Extract the (X, Y) coordinate from the center of the cell holding the provided text.  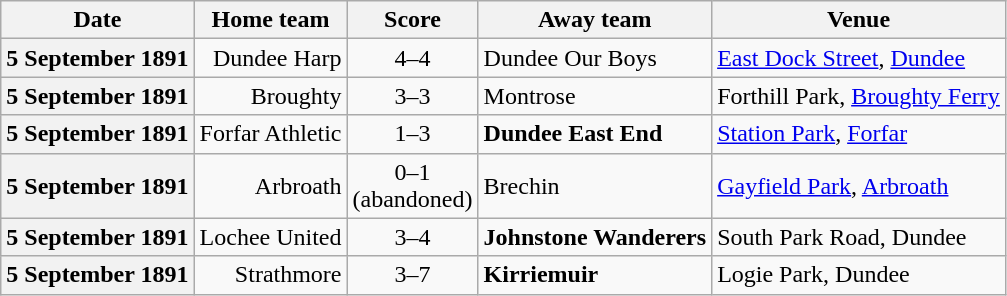
Strathmore (270, 275)
1–3 (412, 134)
Broughty (270, 96)
Station Park, Forfar (859, 134)
Home team (270, 20)
East Dock Street, Dundee (859, 58)
Logie Park, Dundee (859, 275)
Dundee Our Boys (595, 58)
3–4 (412, 237)
Venue (859, 20)
4–4 (412, 58)
0–1(abandoned) (412, 186)
3–7 (412, 275)
Lochee United (270, 237)
Dundee Harp (270, 58)
Gayfield Park, Arbroath (859, 186)
South Park Road, Dundee (859, 237)
3–3 (412, 96)
Arbroath (270, 186)
Montrose (595, 96)
Dundee East End (595, 134)
Date (98, 20)
Kirriemuir (595, 275)
Johnstone Wanderers (595, 237)
Brechin (595, 186)
Forfar Athletic (270, 134)
Away team (595, 20)
Score (412, 20)
Forthill Park, Broughty Ferry (859, 96)
